Extract the (x, y) coordinate from the center of the cell holding the provided text.  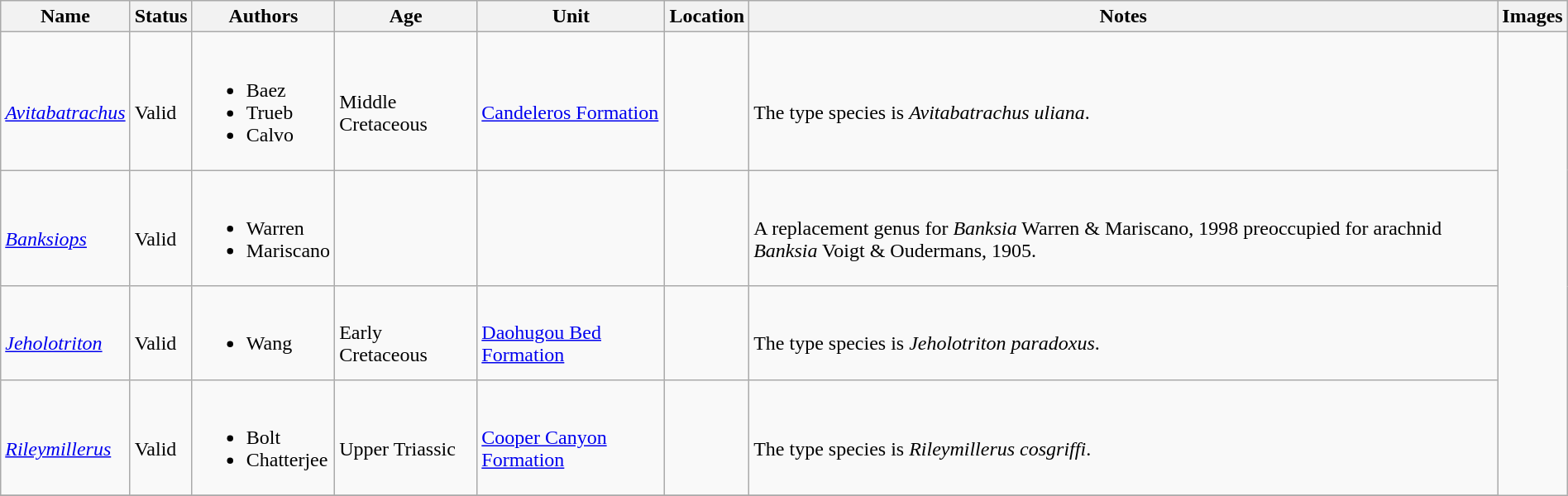
Notes (1123, 17)
Daohugou Bed Formation (571, 332)
Wang (263, 332)
Upper Triassic (406, 437)
Banksiops (65, 228)
The type species is Avitabatrachus uliana. (1123, 101)
Early Cretaceous (406, 332)
A replacement genus for Banksia Warren & Mariscano, 1998 preoccupied for arachnid Banksia Voigt & Oudermans, 1905. (1123, 228)
WarrenMariscano (263, 228)
BoltChatterjee (263, 437)
Name (65, 17)
Middle Cretaceous (406, 101)
The type species is Rileymillerus cosgriffi. (1123, 437)
Location (707, 17)
Age (406, 17)
BaezTruebCalvo (263, 101)
Rileymillerus (65, 437)
The type species is Jeholotriton paradoxus. (1123, 332)
Images (1532, 17)
Avitabatrachus (65, 101)
Authors (263, 17)
Cooper Canyon Formation (571, 437)
Unit (571, 17)
Jeholotriton (65, 332)
Status (160, 17)
Candeleros Formation (571, 101)
